Return [X, Y] of the center of cell containing provided text 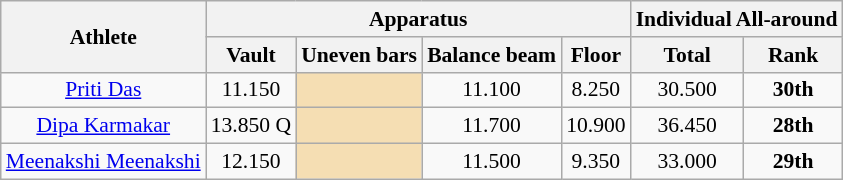
30th [794, 90]
28th [794, 126]
Rank [794, 55]
9.350 [596, 162]
11.500 [492, 162]
Uneven bars [359, 55]
Dipa Karmakar [104, 126]
30.500 [688, 90]
Vault [251, 55]
13.850 Q [251, 126]
Total [688, 55]
33.000 [688, 162]
8.250 [596, 90]
29th [794, 162]
Meenakshi Meenakshi [104, 162]
Individual All-around [737, 19]
Apparatus [418, 19]
36.450 [688, 126]
Floor [596, 55]
12.150 [251, 162]
Athlete [104, 36]
11.700 [492, 126]
11.100 [492, 90]
Priti Das [104, 90]
11.150 [251, 90]
Balance beam [492, 55]
10.900 [596, 126]
